Capture the cell that displays the provided text and extract its [X, Y] central coordinate. 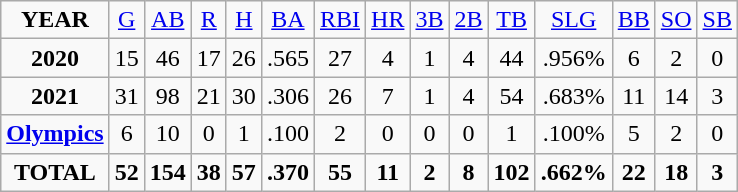
TB [512, 20]
HR [388, 20]
.100% [574, 134]
17 [208, 58]
.565 [288, 58]
H [244, 20]
44 [512, 58]
.956% [574, 58]
52 [126, 172]
8 [468, 172]
5 [634, 134]
.370 [288, 172]
.683% [574, 96]
14 [676, 96]
.306 [288, 96]
RBI [340, 20]
57 [244, 172]
YEAR [55, 20]
30 [244, 96]
38 [208, 172]
22 [634, 172]
Olympics [55, 134]
27 [340, 58]
3B [430, 20]
55 [340, 172]
TOTAL [55, 172]
154 [168, 172]
SLG [574, 20]
15 [126, 58]
R [208, 20]
.100 [288, 134]
2B [468, 20]
102 [512, 172]
SO [676, 20]
.662% [574, 172]
2020 [55, 58]
BA [288, 20]
G [126, 20]
7 [388, 96]
SB [717, 20]
21 [208, 96]
46 [168, 58]
18 [676, 172]
2021 [55, 96]
54 [512, 96]
31 [126, 96]
BB [634, 20]
AB [168, 20]
10 [168, 134]
98 [168, 96]
